Identify which cell holds the provided text, then report its [X, Y] central coordinate. 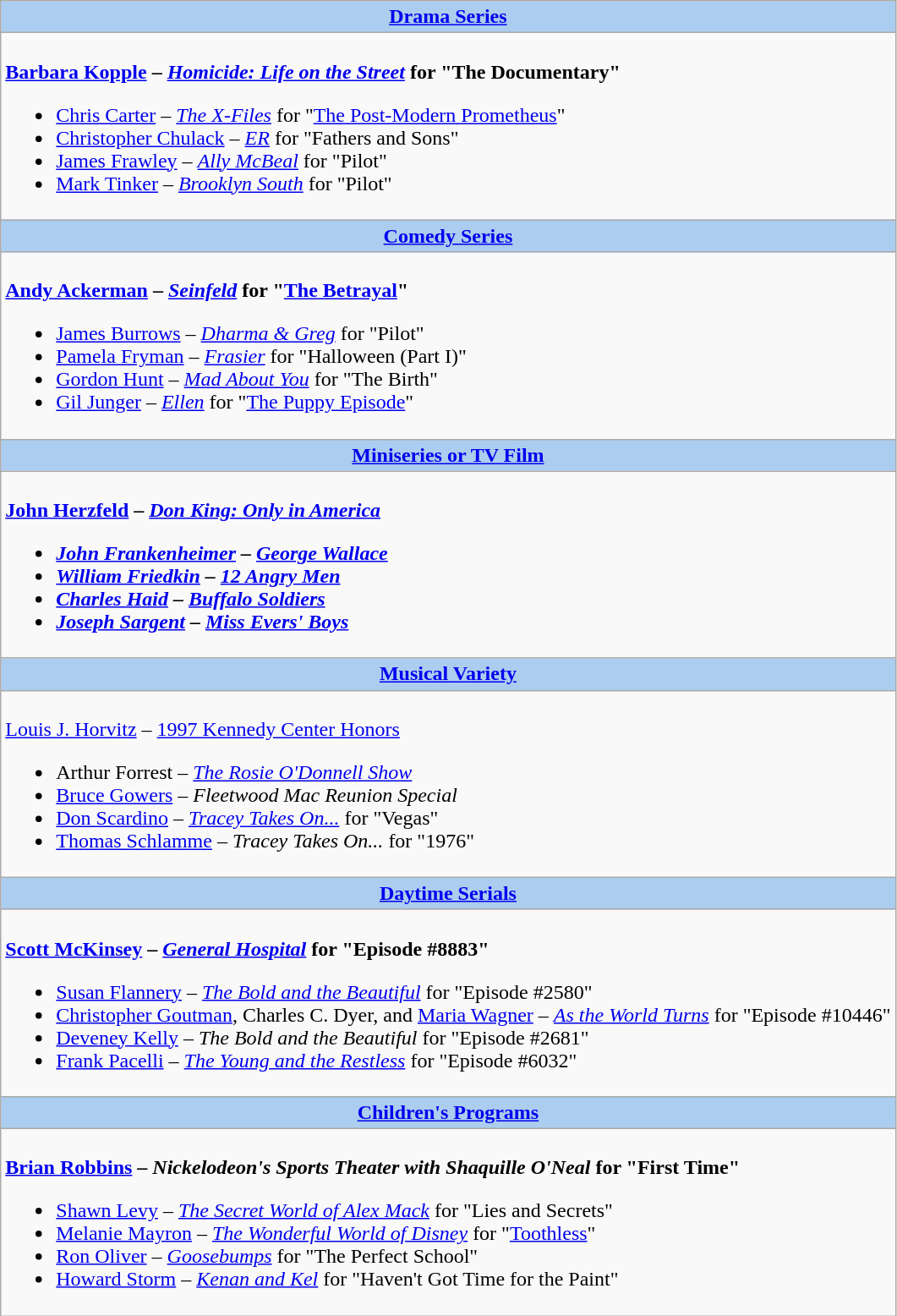
Comedy Series [448, 236]
Daytime Serials [448, 893]
Drama Series [448, 17]
Musical Variety [448, 674]
Miniseries or TV Film [448, 455]
Children's Programs [448, 1112]
